Pinpoint the cell where the given text exists, returning its [X, Y] midpoint coordinate. 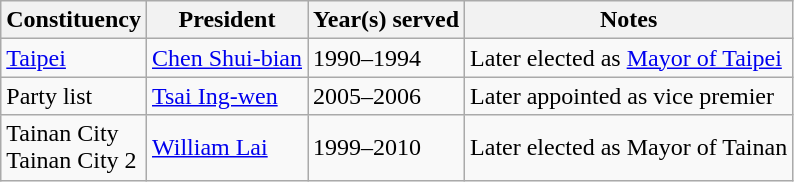
Later elected as Mayor of Taipei [629, 58]
1990–1994 [386, 58]
Later appointed as vice premier [629, 96]
Later elected as Mayor of Tainan [629, 148]
William Lai [226, 148]
Party list [74, 96]
Constituency [74, 20]
Tsai Ing-wen [226, 96]
1999–2010 [386, 148]
Taipei [74, 58]
2005–2006 [386, 96]
Tainan CityTainan City 2 [74, 148]
Year(s) served [386, 20]
Notes [629, 20]
Chen Shui-bian [226, 58]
President [226, 20]
